Find where the given text appears and provide that cell's center as (x, y) coordinate. 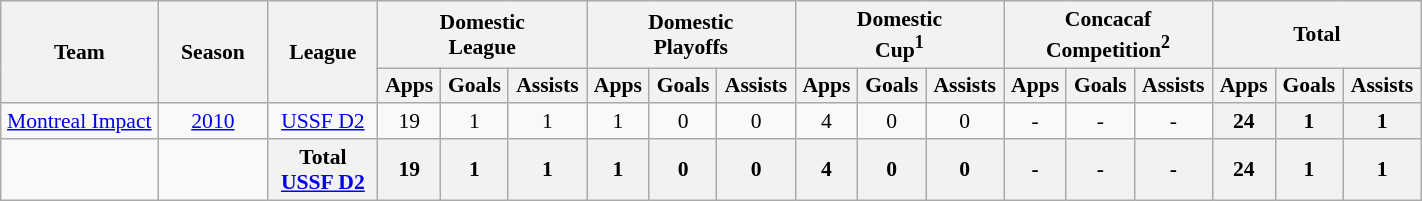
League (323, 52)
Team (80, 52)
Total (1316, 34)
ConcacafCompetition2 (1108, 34)
DomesticPlayoffs (690, 34)
Total USSF D2 (323, 170)
DomesticCup1 (900, 34)
DomesticLeague (482, 34)
2010 (213, 122)
USSF D2 (323, 122)
Season (213, 52)
Montreal Impact (80, 122)
